Extract the (x, y) coordinate from the center of the cell holding the provided text.  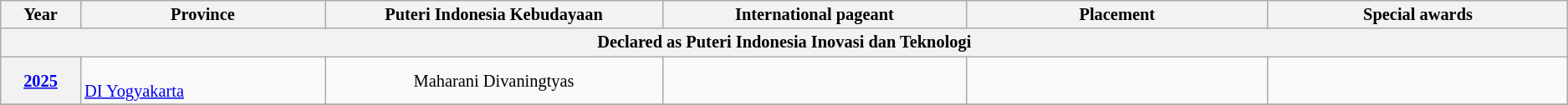
Maharani Divaningtyas (494, 81)
Puteri Indonesia Kebudayaan (494, 14)
International pageant (815, 14)
Declared as Puteri Indonesia Inovasi dan Teknologi (784, 42)
Year (41, 14)
DI Yogyakarta (202, 81)
2025 (41, 81)
Special awards (1418, 14)
Placement (1117, 14)
Province (202, 14)
